Provide the [X, Y] coordinate of the cell's center where the given text is located.  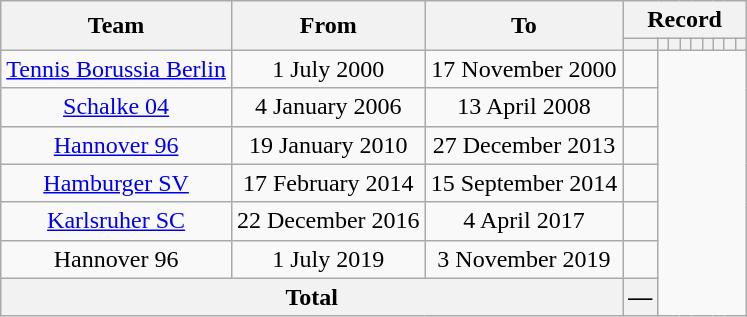
— [640, 297]
27 December 2013 [524, 145]
19 January 2010 [328, 145]
1 July 2000 [328, 69]
Tennis Borussia Berlin [116, 69]
Total [312, 297]
Team [116, 26]
15 September 2014 [524, 183]
3 November 2019 [524, 259]
4 January 2006 [328, 107]
22 December 2016 [328, 221]
1 July 2019 [328, 259]
17 February 2014 [328, 183]
To [524, 26]
From [328, 26]
Hamburger SV [116, 183]
Schalke 04 [116, 107]
Record [685, 20]
17 November 2000 [524, 69]
13 April 2008 [524, 107]
4 April 2017 [524, 221]
Karlsruher SC [116, 221]
